Search for the cell housing the specified text and yield its [X, Y] center coordinate. 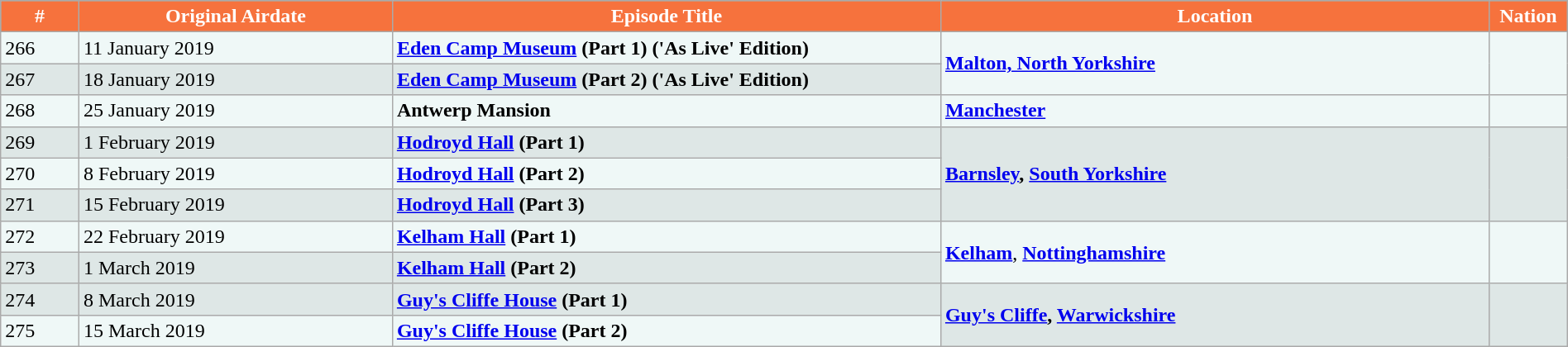
Hodroyd Hall (Part 2) [667, 173]
18 January 2019 [235, 79]
267 [40, 79]
Barnsley, South Yorkshire [1214, 173]
266 [40, 48]
Guy's Cliffe, Warwickshire [1214, 315]
Guy's Cliffe House (Part 2) [667, 330]
22 February 2019 [235, 236]
Hodroyd Hall (Part 1) [667, 142]
Episode Title [667, 17]
271 [40, 205]
275 [40, 330]
25 January 2019 [235, 111]
272 [40, 236]
Location [1214, 17]
8 March 2019 [235, 299]
Kelham, Nottinghamshire [1214, 252]
Kelham Hall (Part 2) [667, 268]
Kelham Hall (Part 1) [667, 236]
Antwerp Mansion [667, 111]
11 January 2019 [235, 48]
273 [40, 268]
Hodroyd Hall (Part 3) [667, 205]
Eden Camp Museum (Part 2) ('As Live' Edition) [667, 79]
1 March 2019 [235, 268]
270 [40, 173]
1 February 2019 [235, 142]
8 February 2019 [235, 173]
269 [40, 142]
274 [40, 299]
Nation [1528, 17]
Manchester [1214, 111]
15 February 2019 [235, 205]
# [40, 17]
Eden Camp Museum (Part 1) ('As Live' Edition) [667, 48]
Guy's Cliffe House (Part 1) [667, 299]
268 [40, 111]
15 March 2019 [235, 330]
Malton, North Yorkshire [1214, 64]
Original Airdate [235, 17]
